Search for the cell housing the specified text and yield its (x, y) center coordinate. 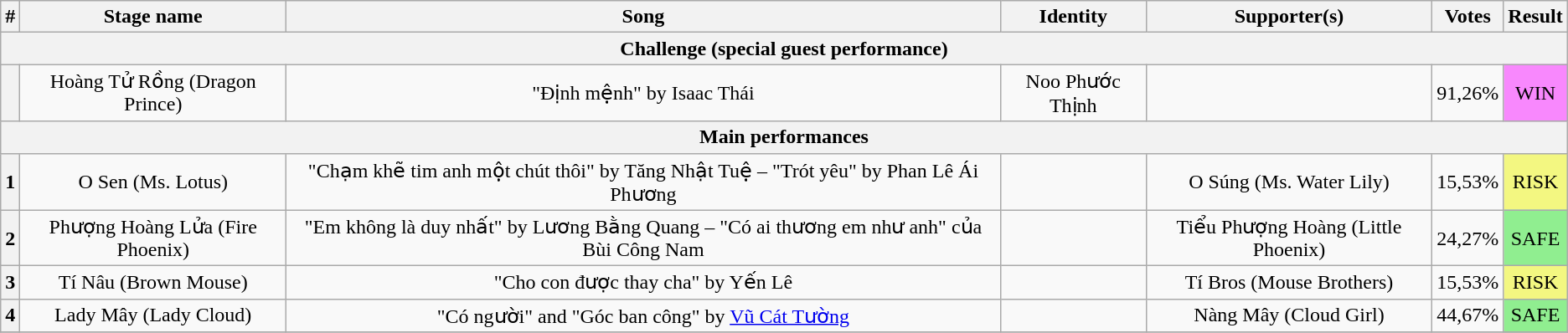
"Cho con được thay cha" by Yến Lê (643, 283)
Identity (1073, 17)
Supporter(s) (1289, 17)
O Sen (Ms. Lotus) (153, 182)
3 (10, 283)
"Em không là duy nhất" by Lương Bằng Quang – "Có ai thương em như anh" của Bùi Công Nam (643, 238)
WIN (1535, 93)
4 (10, 315)
1 (10, 182)
Main performances (784, 137)
"Định mệnh" by Isaac Thái (643, 93)
Song (643, 17)
44,67% (1467, 315)
"Chạm khẽ tim anh một chút thôi" by Tăng Nhật Tuệ – "Trót yêu" by Phan Lê Ái Phương (643, 182)
# (10, 17)
Lady Mây (Lady Cloud) (153, 315)
2 (10, 238)
Stage name (153, 17)
Tiểu Phượng Hoàng (Little Phoenix) (1289, 238)
Nàng Mây (Cloud Girl) (1289, 315)
Phượng Hoàng Lửa (Fire Phoenix) (153, 238)
"Có người" and "Góc ban công" by Vũ Cát Tường (643, 315)
24,27% (1467, 238)
Noo Phước Thịnh (1073, 93)
Challenge (special guest performance) (784, 49)
O Súng (Ms. Water Lily) (1289, 182)
Votes (1467, 17)
Tí Bros (Mouse Brothers) (1289, 283)
91,26% (1467, 93)
Tí Nâu (Brown Mouse) (153, 283)
Hoàng Tử Rồng (Dragon Prince) (153, 93)
Result (1535, 17)
